Return (X, Y) of the center of cell containing provided text 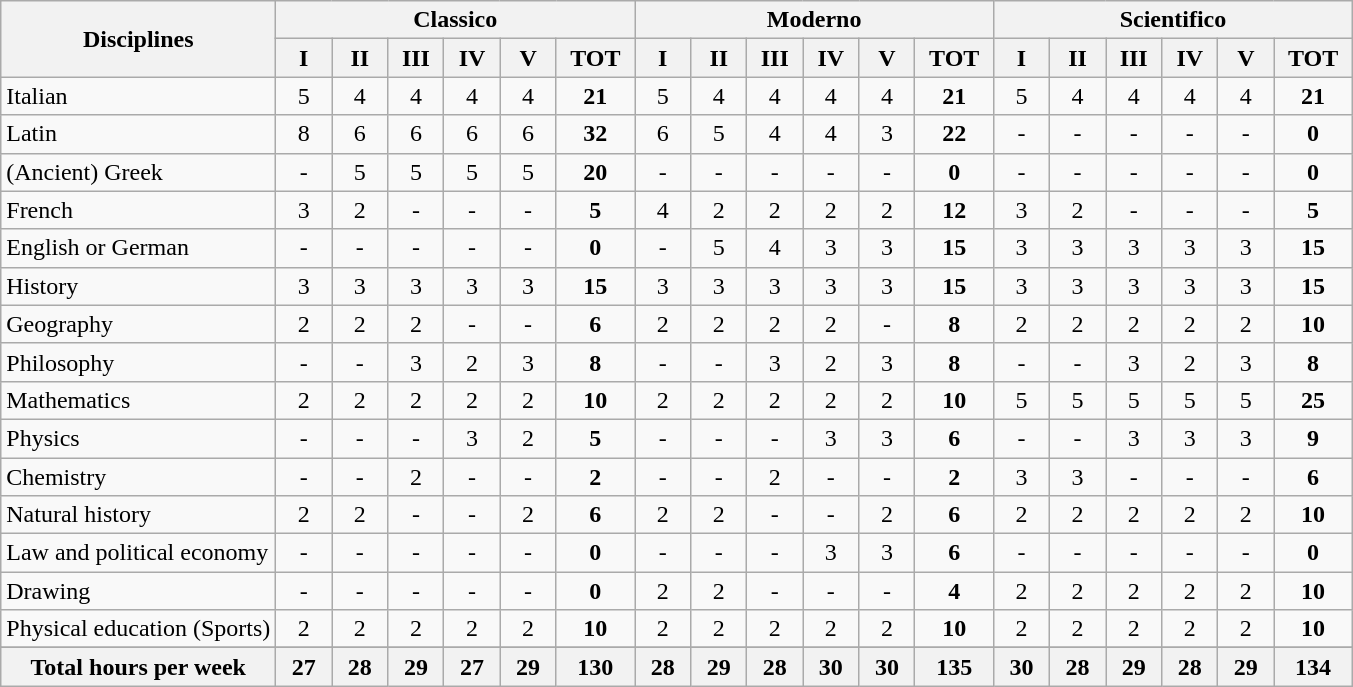
Moderno (814, 20)
Chemistry (138, 477)
25 (1314, 400)
French (138, 210)
130 (596, 667)
Natural history (138, 515)
Classico (456, 20)
134 (1314, 667)
Scientifico (1174, 20)
9 (1314, 438)
(Ancient) Greek (138, 172)
Drawing (138, 591)
20 (596, 172)
Total hours per week (138, 667)
History (138, 286)
Law and political economy (138, 553)
22 (954, 134)
English or German (138, 248)
12 (954, 210)
Disciplines (138, 39)
32 (596, 134)
Italian (138, 96)
Mathematics (138, 400)
135 (954, 667)
Geography (138, 324)
Physics (138, 438)
Philosophy (138, 362)
Physical education (Sports) (138, 629)
Latin (138, 134)
